Search for the cell housing the specified text and yield its (X, Y) center coordinate. 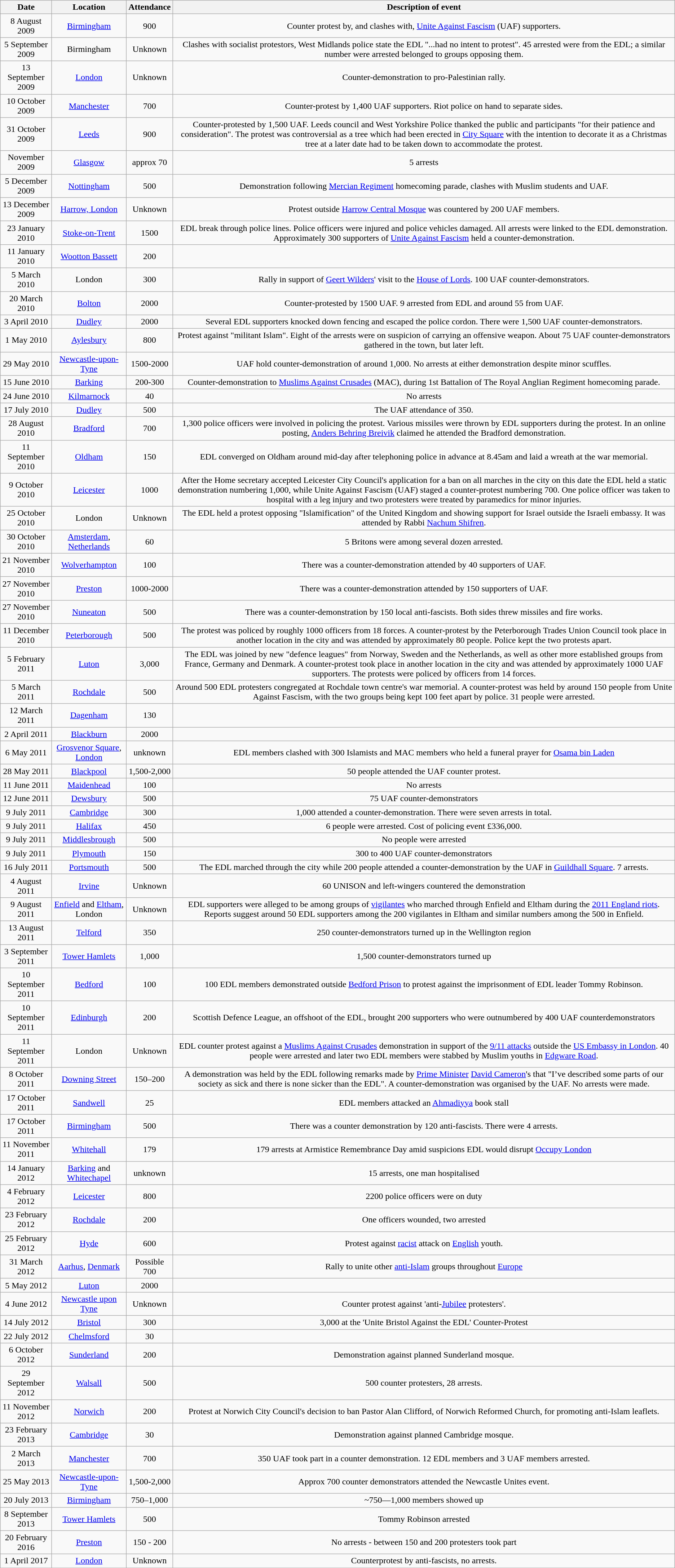
Kilmarnock (89, 396)
Whitehall (89, 1150)
9 August 2011 (26, 909)
4 June 2012 (26, 1304)
10 October 2009 (26, 106)
Sunderland (89, 1355)
EDL members clashed with 300 Islamists and MAC members who held a funeral prayer for Osama bin Laden (424, 752)
Enfield and Eltham, London (89, 909)
Possible 700 (150, 1266)
25 February 2012 (26, 1243)
Blackburn (89, 734)
Date (26, 7)
Approx 700 counter demonstrators attended the Newcastle Unites event. (424, 1482)
75 UAF counter-demonstrators (424, 799)
Bedford (89, 985)
There was a counter demonstration by 120 anti-fascists. There were 4 arrests. (424, 1126)
Barking (89, 382)
Dewsbury (89, 799)
Nottingham (89, 186)
21 November 2010 (26, 565)
5 March 2010 (26, 280)
Description of event (424, 7)
5 March 2011 (26, 692)
Protest against racist attack on English youth. (424, 1243)
600 (150, 1243)
150 - 200 (150, 1542)
11 September 2011 (26, 1051)
No arrests - between 150 and 200 protesters took part (424, 1542)
5 arrests (424, 162)
Leeds (89, 134)
60 UNISON and left-wingers countered the demonstration (424, 886)
500 counter protesters, 28 arrests. (424, 1383)
Downing Street (89, 1079)
Bristol (89, 1322)
11 November 2012 (26, 1411)
Demonstration against planned Cambridge mosque. (424, 1435)
20 July 2013 (26, 1500)
40 (150, 396)
6 May 2011 (26, 752)
5 February 2011 (26, 664)
750–1,000 (150, 1500)
23 February 2012 (26, 1220)
60 (150, 541)
29 September 2012 (26, 1383)
350 UAF took part in a counter demonstration. 12 EDL members and 3 UAF members arrested. (424, 1458)
Counter protest against 'anti-Jubilee protesters'. (424, 1304)
Counter-protest by 1,400 UAF supporters. Riot police on hand to separate sides. (424, 106)
11 June 2011 (26, 785)
Location (89, 7)
The UAF attendance of 350. (424, 410)
Oldham (89, 457)
28 May 2011 (26, 771)
22 July 2012 (26, 1336)
UAF hold counter-demonstration of around 1,000. No arrests at either demonstration despite minor scuffles. (424, 364)
1,000 (150, 956)
Scottish Defence League, an offshoot of the EDL, brought 200 supporters who were outnumbered by 400 UAF counterdemonstrators (424, 1018)
Peterborough (89, 635)
200-300 (150, 382)
Tommy Robinson arrested (424, 1519)
One officers wounded, two arrested (424, 1220)
20 March 2010 (26, 303)
23 January 2010 (26, 233)
Irvine (89, 886)
Halifax (89, 826)
Grosvenor Square, London (89, 752)
25 October 2010 (26, 518)
The EDL marched through the city while 200 people attended a counter-demonstration by the UAF in Guildhall Square. 7 arrests. (424, 867)
Protest outside Harrow Central Mosque was countered by 200 UAF members. (424, 209)
Glasgow (89, 162)
14 July 2012 (26, 1322)
There was a counter-demonstration by 150 local anti-fascists. Both sides threw missiles and fire works. (424, 612)
Aylesbury (89, 340)
Sandwell (89, 1103)
14 January 2012 (26, 1173)
Maidenhead (89, 785)
Middlesbrough (89, 840)
Wootton Bassett (89, 256)
1500 (150, 233)
6 people were arrested. Cost of policing event £336,000. (424, 826)
1,500 counter-demonstrators turned up (424, 956)
Hyde (89, 1243)
2 April 2011 (26, 734)
350 (150, 933)
3,000 at the 'Unite Bristol Against the EDL' Counter-Protest (424, 1322)
29 May 2010 (26, 364)
~750—1,000 members showed up (424, 1500)
Bolton (89, 303)
1000 (150, 490)
Norwich (89, 1411)
13 September 2009 (26, 77)
5 Britons were among several dozen arrested. (424, 541)
1500-2000 (150, 364)
Dagenham (89, 716)
November 2009 (26, 162)
8 September 2013 (26, 1519)
300 to 400 UAF counter-demonstrators (424, 853)
There was a counter-demonstration attended by 40 supporters of UAF. (424, 565)
15 arrests, one man hospitalised (424, 1173)
Newcastle upon Tyne (89, 1304)
Counter protest by, and clashes with, Unite Against Fascism (UAF) supporters. (424, 26)
20 February 2016 (26, 1542)
Harrow, London (89, 209)
250 counter-demonstrators turned up in the Wellington region (424, 933)
2200 police officers were on duty (424, 1196)
Amsterdam, Netherlands (89, 541)
Rally to unite other anti-Islam groups throughout Europe (424, 1266)
15 June 2010 (26, 382)
28 August 2010 (26, 428)
11 November 2011 (26, 1150)
Demonstration against planned Sunderland mosque. (424, 1355)
12 June 2011 (26, 799)
50 people attended the UAF counter protest. (424, 771)
Portsmouth (89, 867)
11 September 2010 (26, 457)
5 September 2009 (26, 49)
25 (150, 1103)
Attendance (150, 7)
31 October 2009 (26, 134)
Edinburgh (89, 1018)
Barking and Whitechapel (89, 1173)
17 July 2010 (26, 410)
Bradford (89, 428)
5 May 2012 (26, 1285)
Counterprotest by anti-fascists, no arrests. (424, 1561)
450 (150, 826)
16 July 2011 (26, 867)
Counter-protested by 1500 UAF. 9 arrested from EDL and around 55 from UAF. (424, 303)
8 August 2009 (26, 26)
EDL converged on Oldham around mid-day after telephoning police in advance at 8.45am and laid a wreath at the war memorial. (424, 457)
No people were arrested (424, 840)
Plymouth (89, 853)
13 August 2011 (26, 933)
100 EDL members demonstrated outside Bedford Prison to protest against the imprisonment of EDL leader Tommy Robinson. (424, 985)
3 September 2011 (26, 956)
179 (150, 1150)
9 October 2010 (26, 490)
11 January 2010 (26, 256)
Telford (89, 933)
There was a counter-demonstration attended by 150 supporters of UAF. (424, 588)
Several EDL supporters knocked down fencing and escaped the police cordon. There were 1,500 UAF counter-demonstrators. (424, 322)
1,000 attended a counter-demonstration. There were seven arrests in total. (424, 812)
8 October 2011 (26, 1079)
Counter-demonstration to Muslims Against Crusades (MAC), during 1st Battalion of The Royal Anglian Regiment homecoming parade. (424, 382)
Chelmsford (89, 1336)
5 December 2009 (26, 186)
24 June 2010 (26, 396)
179 arrests at Armistice Remembrance Day amid suspicions EDL would disrupt Occupy London (424, 1150)
30 October 2010 (26, 541)
150–200 (150, 1079)
2 March 2013 (26, 1458)
Demonstration following Mercian Regiment homecoming parade, clashes with Muslim students and UAF. (424, 186)
6 October 2012 (26, 1355)
Protest at Norwich City Council's decision to ban Pastor Alan Clifford, of Norwich Reformed Church, for promoting anti-Islam leaflets. (424, 1411)
31 March 2012 (26, 1266)
1 April 2017 (26, 1561)
3 April 2010 (26, 322)
11 December 2010 (26, 635)
Counter-demonstration to pro-Palestinian rally. (424, 77)
Wolverhampton (89, 565)
Blackpool (89, 771)
Walsall (89, 1383)
Rally in support of Geert Wilders' visit to the House of Lords. 100 UAF counter-demonstrators. (424, 280)
4 February 2012 (26, 1196)
1000-2000 (150, 588)
3,000 (150, 664)
approx 70 (150, 162)
4 August 2011 (26, 886)
130 (150, 716)
Nuneaton (89, 612)
1 May 2010 (26, 340)
Stoke-on-Trent (89, 233)
EDL members attacked an Ahmadiyya book stall (424, 1103)
13 December 2009 (26, 209)
12 March 2011 (26, 716)
23 February 2013 (26, 1435)
Aarhus, Denmark (89, 1266)
25 May 2013 (26, 1482)
